Locate the cell with the specified text and output its [x, y] center coordinate. 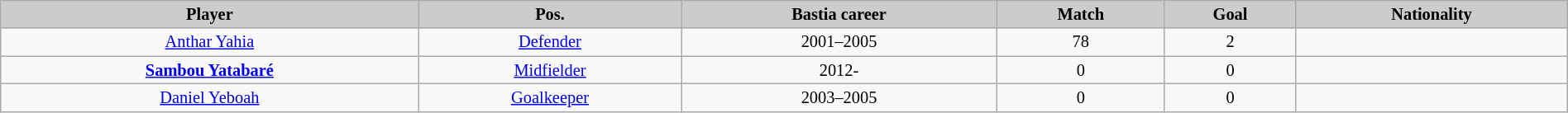
2 [1230, 42]
Match [1080, 14]
2001–2005 [839, 42]
Midfielder [550, 70]
Goal [1230, 14]
Nationality [1432, 14]
Player [210, 14]
Bastia career [839, 14]
2012- [839, 70]
Daniel Yeboah [210, 97]
Sambou Yatabaré [210, 70]
Pos. [550, 14]
Goalkeeper [550, 97]
Defender [550, 42]
Anthar Yahia [210, 42]
78 [1080, 42]
2003–2005 [839, 97]
